Output the [x, y] coordinate of the center of the cell containing the given text.  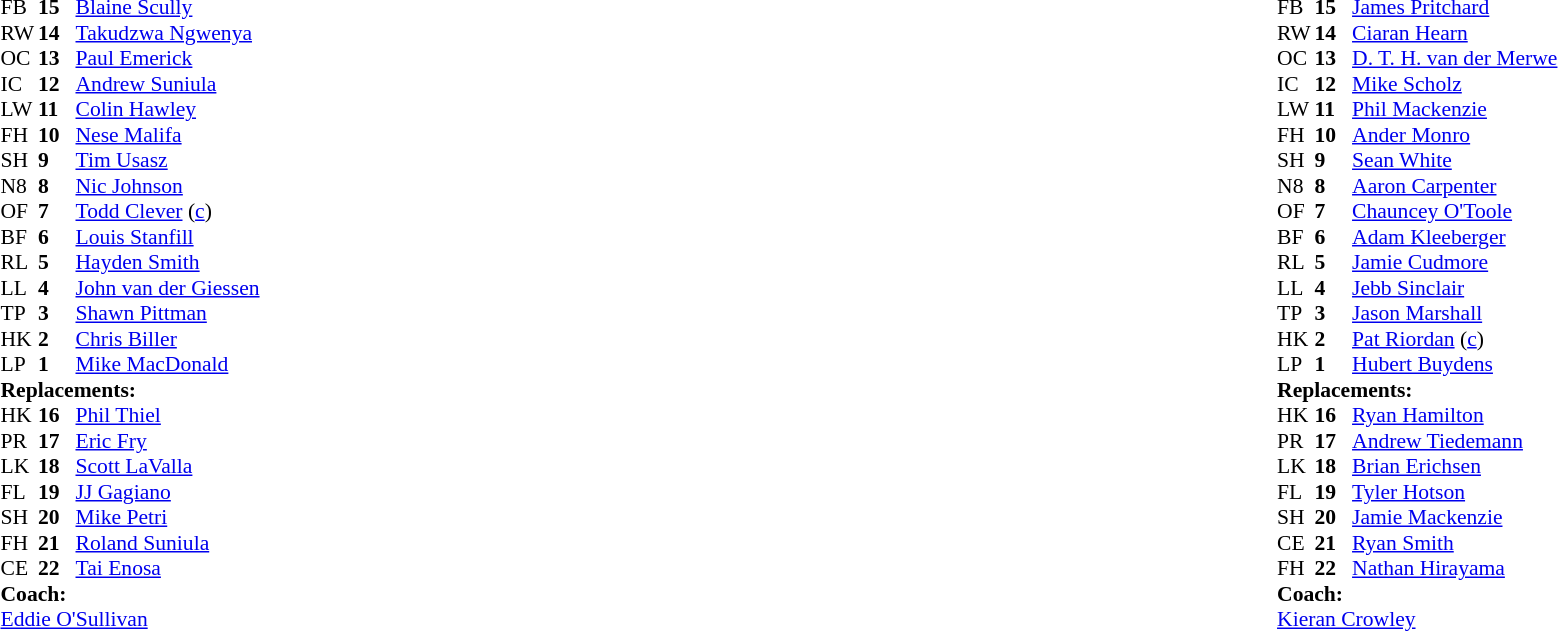
Jamie Cudmore [1454, 263]
Andrew Suniula [168, 84]
Ciaran Hearn [1454, 33]
Todd Clever (c) [168, 211]
Jason Marshall [1454, 313]
Nathan Hirayama [1454, 569]
Andrew Tiedemann [1454, 441]
Chris Biller [168, 339]
Takudzwa Ngwenya [168, 33]
Ryan Smith [1454, 543]
Aaron Carpenter [1454, 186]
Chauncey O'Toole [1454, 211]
Tai Enosa [168, 569]
Louis Stanfill [168, 237]
Paul Emerick [168, 59]
Scott LaValla [168, 467]
JJ Gagiano [168, 492]
Jebb Sinclair [1454, 288]
Nic Johnson [168, 186]
Mike Scholz [1454, 84]
Tyler Hotson [1454, 492]
John van der Giessen [168, 288]
Shawn Pittman [168, 313]
Ryan Hamilton [1454, 415]
Roland Suniula [168, 543]
Mike MacDonald [168, 365]
Tim Usasz [168, 161]
Nese Malifa [168, 135]
Phil Thiel [168, 415]
Ander Monro [1454, 135]
Hayden Smith [168, 263]
Sean White [1454, 161]
Adam Kleeberger [1454, 237]
Jamie Mackenzie [1454, 517]
Hubert Buydens [1454, 365]
Mike Petri [168, 517]
Brian Erichsen [1454, 467]
Phil Mackenzie [1454, 109]
Eric Fry [168, 441]
Colin Hawley [168, 109]
Pat Riordan (c) [1454, 339]
D. T. H. van der Merwe [1454, 59]
